Provide the (X, Y) coordinate of the cell's center where the given text is located.  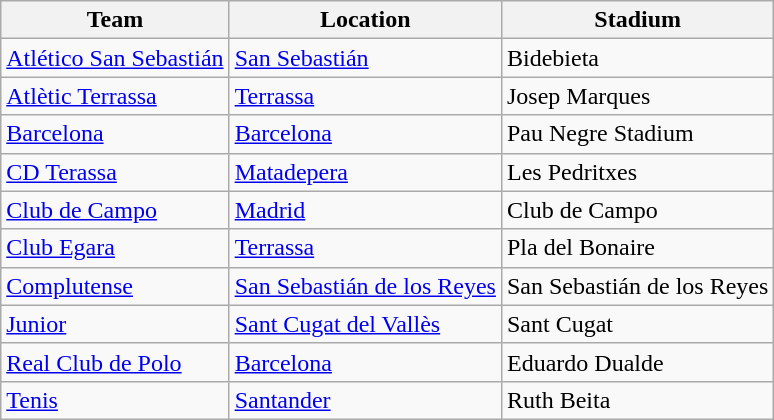
Santander (365, 400)
Josep Marques (637, 96)
Real Club de Polo (115, 362)
Atlético San Sebastián (115, 58)
CD Terassa (115, 172)
Pla del Bonaire (637, 248)
Pau Negre Stadium (637, 134)
Eduardo Dualde (637, 362)
Stadium (637, 20)
Sant Cugat del Vallès (365, 324)
Bidebieta (637, 58)
Tenis (115, 400)
San Sebastián (365, 58)
Team (115, 20)
Atlètic Terrassa (115, 96)
Complutense (115, 286)
Junior (115, 324)
Les Pedritxes (637, 172)
Matadepera (365, 172)
Sant Cugat (637, 324)
Location (365, 20)
Ruth Beita (637, 400)
Club Egara (115, 248)
Madrid (365, 210)
